Pinpoint the cell where the given text exists, returning its [x, y] midpoint coordinate. 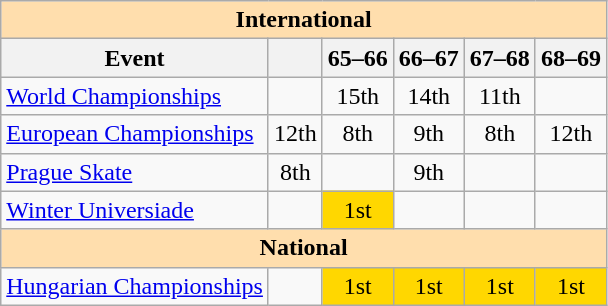
68–69 [570, 58]
European Championships [135, 134]
National [304, 248]
Hungarian Championships [135, 286]
International [304, 20]
65–66 [358, 58]
14th [428, 96]
67–68 [500, 58]
World Championships [135, 96]
66–67 [428, 58]
Event [135, 58]
15th [358, 96]
11th [500, 96]
Winter Universiade [135, 210]
Prague Skate [135, 172]
